Identify which cell holds the provided text, then report its [x, y] central coordinate. 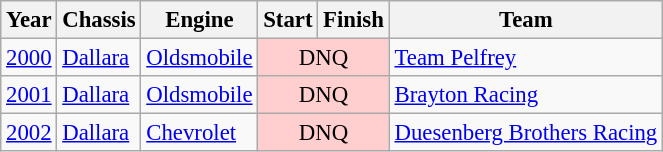
Start [288, 20]
2000 [29, 58]
Chassis [99, 20]
Finish [354, 20]
Year [29, 20]
Team Pelfrey [526, 58]
Engine [200, 20]
Duesenberg Brothers Racing [526, 133]
2001 [29, 95]
Team [526, 20]
2002 [29, 133]
Chevrolet [200, 133]
Brayton Racing [526, 95]
